Capture the cell that displays the provided text and extract its (X, Y) central coordinate. 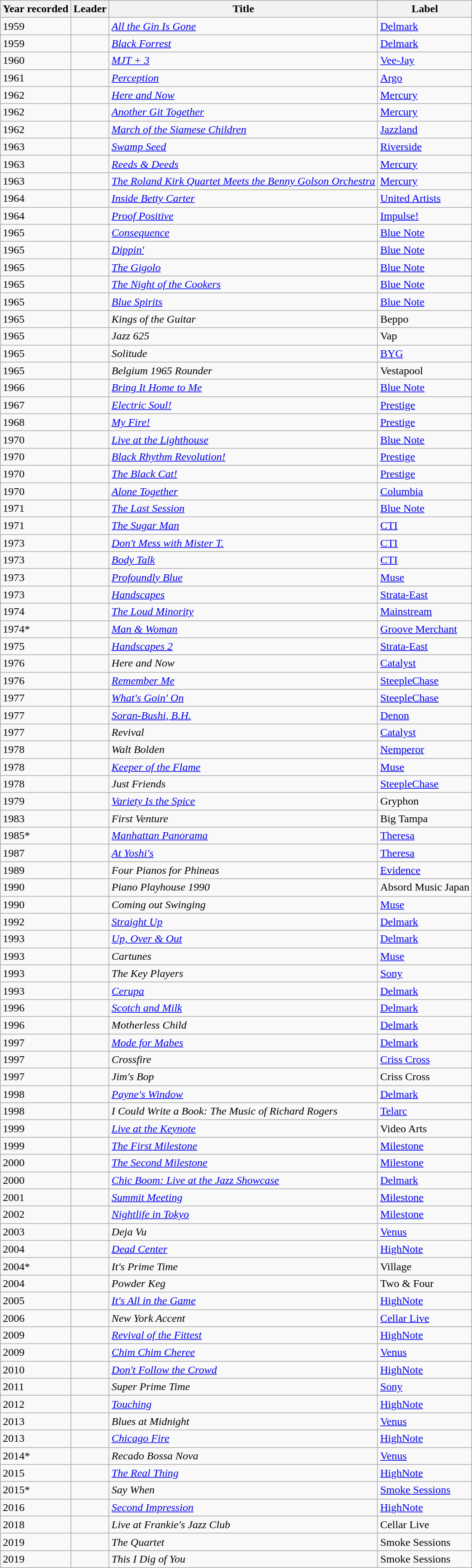
The Last Session (243, 509)
First Venture (243, 819)
It's All in the Game (243, 1301)
Second Impression (243, 1507)
2003 (36, 1232)
1974* (36, 629)
Vee-Jay (425, 61)
Coming out Swinging (243, 905)
The Loud Minority (243, 612)
Label (425, 9)
All the Gin Is Gone (243, 26)
The Second Milestone (243, 1163)
Columbia (425, 491)
Title (243, 9)
Solitude (243, 353)
The Roland Kirk Quartet Meets the Benny Golson Orchestra (243, 181)
Handscapes (243, 595)
Recado Bossa Nova (243, 1456)
Touching (243, 1404)
Say When (243, 1490)
1975 (36, 646)
Live at the Keynote (243, 1129)
Live at the Lighthouse (243, 439)
Telarc (425, 1111)
Jazzland (425, 129)
Remember Me (243, 681)
Denon (425, 715)
Big Tampa (425, 819)
Just Friends (243, 784)
Deja Vu (243, 1232)
Keeper of the Flame (243, 767)
Bring It Home to Me (243, 388)
Chic Boom: Live at the Jazz Showcase (243, 1180)
Up, Over & Out (243, 939)
1989 (36, 870)
Jazz 625 (243, 336)
Alone Together (243, 491)
Don't Follow the Crowd (243, 1370)
Inside Betty Carter (243, 198)
Motherless Child (243, 1025)
1960 (36, 61)
Village (425, 1266)
1968 (36, 422)
2014* (36, 1456)
Vestapool (425, 371)
Handscapes 2 (243, 646)
1974 (36, 612)
2010 (36, 1370)
The Gigolo (243, 267)
2015 (36, 1473)
At Yoshi's (243, 853)
Walt Bolden (243, 749)
Piano Playhouse 1990 (243, 887)
This I Dig of You (243, 1559)
Nightlife in Tokyo (243, 1215)
2004* (36, 1266)
Cartunes (243, 956)
Perception (243, 78)
March of the Siamese Children (243, 129)
Live at Frankie's Jazz Club (243, 1525)
The First Milestone (243, 1146)
What's Goin' On (243, 698)
Scotch and Milk (243, 1008)
1985* (36, 836)
2012 (36, 1404)
Mainstream (425, 612)
Payne's Window (243, 1094)
Riverside (425, 147)
1979 (36, 801)
Consequence (243, 233)
2016 (36, 1507)
The Black Cat! (243, 474)
2002 (36, 1215)
Chim Chim Cheree (243, 1353)
1966 (36, 388)
Four Pianos for Phineas (243, 870)
Man & Woman (243, 629)
1961 (36, 78)
2001 (36, 1197)
Another Git Together (243, 112)
Blue Spirits (243, 302)
2018 (36, 1525)
Leader (90, 9)
Dippin' (243, 250)
My Fire! (243, 422)
1992 (36, 922)
Proof Positive (243, 216)
2011 (36, 1387)
Black Rhythm Revolution! (243, 457)
Two & Four (425, 1283)
Profoundly Blue (243, 577)
Vap (425, 336)
Dead Center (243, 1249)
Summit Meeting (243, 1197)
Kings of the Guitar (243, 319)
Blues at Midnight (243, 1421)
Black Forrest (243, 43)
Manhattan Panorama (243, 836)
Nemperor (425, 749)
The Night of the Cookers (243, 285)
Groove Merchant (425, 629)
MJT + 3 (243, 61)
Straight Up (243, 922)
Mode for Mabes (243, 1042)
New York Accent (243, 1318)
The Sugar Man (243, 526)
Absord Music Japan (425, 887)
1983 (36, 819)
Revival of the Fittest (243, 1335)
Cerupa (243, 991)
Variety Is the Spice (243, 801)
1987 (36, 853)
Soran-Bushi, B.H. (243, 715)
I Could Write a Book: The Music of Richard Rogers (243, 1111)
United Artists (425, 198)
Don't Mess with Mister T. (243, 543)
Swamp Seed (243, 147)
Belgium 1965 Rounder (243, 371)
Chicago Fire (243, 1439)
Revival (243, 732)
Beppo (425, 319)
Impulse! (425, 216)
1967 (36, 405)
Reeds & Deeds (243, 164)
Evidence (425, 870)
Crossfire (243, 1060)
Video Arts (425, 1129)
2005 (36, 1301)
Electric Soul! (243, 405)
It's Prime Time (243, 1266)
Gryphon (425, 801)
Body Talk (243, 560)
Jim's Bop (243, 1077)
The Real Thing (243, 1473)
The Key Players (243, 973)
BYG (425, 353)
Powder Keg (243, 1283)
2015* (36, 1490)
Year recorded (36, 9)
Argo (425, 78)
Super Prime Time (243, 1387)
The Quartet (243, 1542)
2006 (36, 1318)
